Detect which cell encompasses the target text, then output its [x, y] center coordinate. 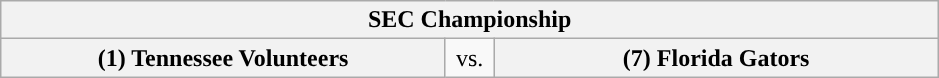
vs. [470, 58]
(1) Tennessee Volunteers [224, 58]
SEC Championship [470, 20]
(7) Florida Gators [716, 58]
